Locate the cell with the specified text and output its (X, Y) center coordinate. 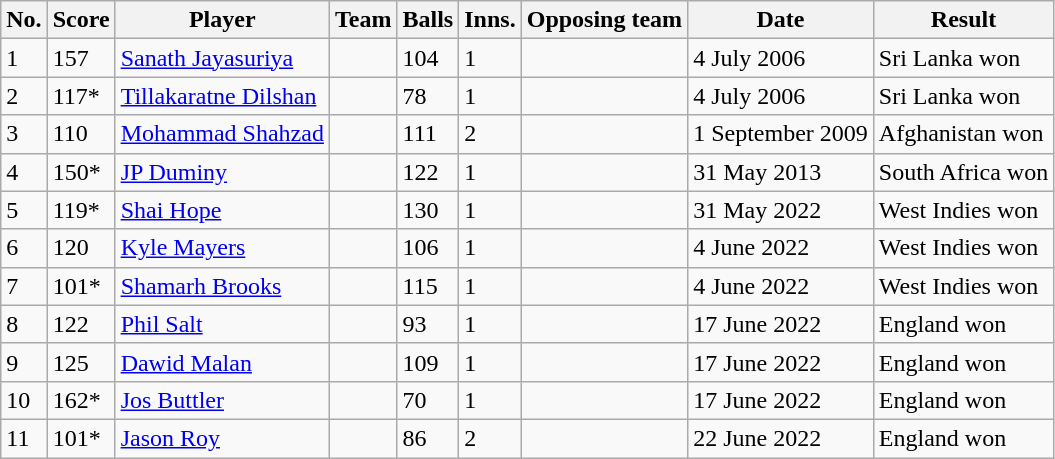
Afghanistan won (963, 134)
70 (428, 400)
Jason Roy (222, 438)
109 (428, 362)
115 (428, 286)
31 May 2022 (781, 210)
111 (428, 134)
Sanath Jayasuriya (222, 58)
Team (363, 20)
Balls (428, 20)
Dawid Malan (222, 362)
10 (24, 400)
Shamarh Brooks (222, 286)
117* (81, 96)
Mohammad Shahzad (222, 134)
Result (963, 20)
130 (428, 210)
120 (81, 248)
125 (81, 362)
3 (24, 134)
6 (24, 248)
No. (24, 20)
Player (222, 20)
110 (81, 134)
Kyle Mayers (222, 248)
4 (24, 172)
22 June 2022 (781, 438)
7 (24, 286)
Shai Hope (222, 210)
106 (428, 248)
1 September 2009 (781, 134)
Tillakaratne Dilshan (222, 96)
86 (428, 438)
Date (781, 20)
104 (428, 58)
78 (428, 96)
Opposing team (604, 20)
8 (24, 324)
31 May 2013 (781, 172)
157 (81, 58)
Inns. (490, 20)
Score (81, 20)
9 (24, 362)
Phil Salt (222, 324)
South Africa won (963, 172)
JP Duminy (222, 172)
162* (81, 400)
Jos Buttler (222, 400)
5 (24, 210)
150* (81, 172)
11 (24, 438)
119* (81, 210)
93 (428, 324)
